From the cell containing the given text, extract its center point as [X, Y] coordinate. 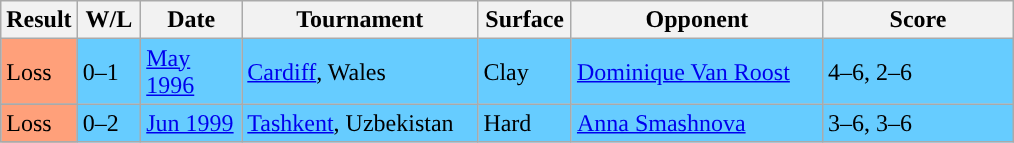
Surface [525, 20]
Anna Smashnova [696, 123]
0–1 [109, 72]
Opponent [696, 20]
0–2 [109, 123]
Cardiff, Wales [360, 72]
Result [39, 20]
W/L [109, 20]
Jun 1999 [192, 123]
May 1996 [192, 72]
Score [918, 20]
Dominique Van Roost [696, 72]
Hard [525, 123]
Tashkent, Uzbekistan [360, 123]
Date [192, 20]
Tournament [360, 20]
4–6, 2–6 [918, 72]
3–6, 3–6 [918, 123]
Clay [525, 72]
